From the cell containing the given text, extract its center point as (x, y) coordinate. 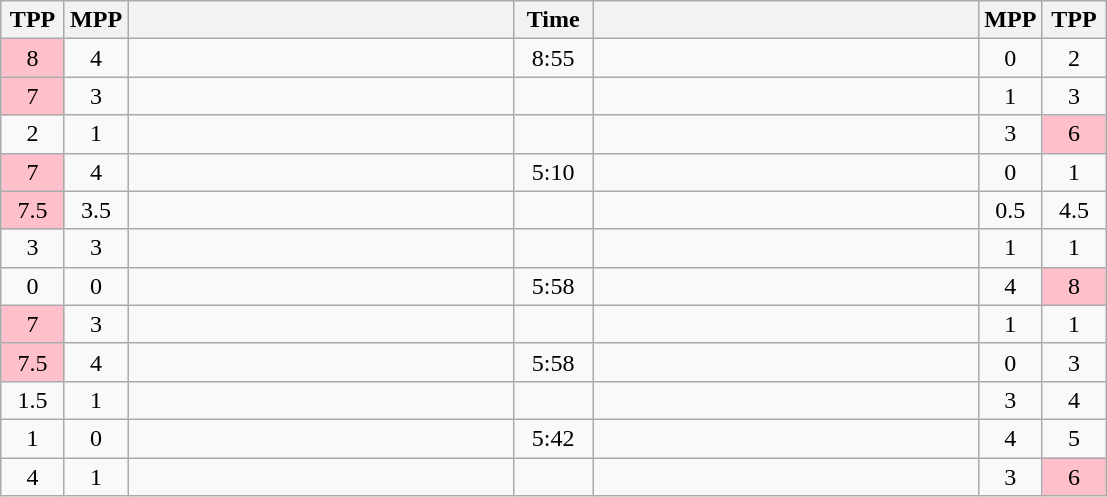
Time (554, 20)
5:42 (554, 438)
5 (1074, 438)
3.5 (96, 210)
1.5 (33, 400)
8:55 (554, 58)
5:10 (554, 172)
4.5 (1074, 210)
0.5 (1011, 210)
